Find where the given text appears and provide that cell's center as (x, y) coordinate. 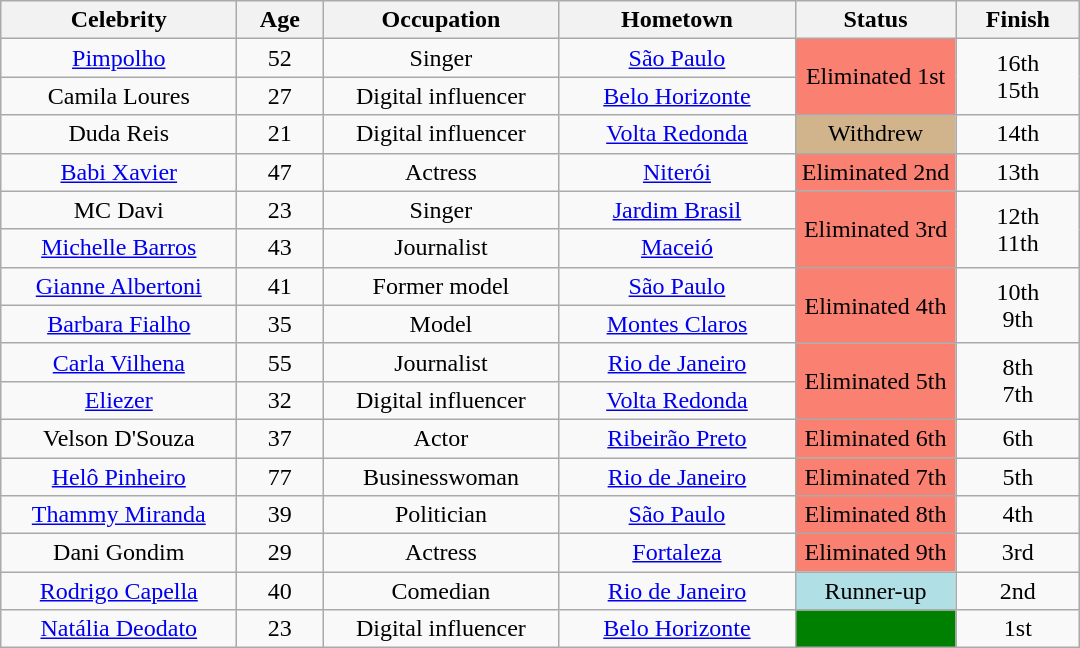
29 (280, 553)
52 (280, 58)
Hometown (677, 20)
Barbara Fialho (119, 324)
Ribeirão Preto (677, 438)
1st (1018, 629)
Carla Vilhena (119, 362)
3rd (1018, 553)
Dani Gondim (119, 553)
Model (441, 324)
27 (280, 96)
MC Davi (119, 210)
Occupation (441, 20)
Michelle Barros (119, 248)
Maceió (677, 248)
Helô Pinheiro (119, 477)
Businesswoman (441, 477)
Camila Loures (119, 96)
Eliminated 8th (876, 515)
16th15th (1018, 77)
Celebrity (119, 20)
Eliminated 6th (876, 438)
Duda Reis (119, 134)
Montes Claros (677, 324)
10th9th (1018, 305)
41 (280, 286)
14th (1018, 134)
47 (280, 172)
Thammy Miranda (119, 515)
Pimpolho (119, 58)
Finish (1018, 20)
Comedian (441, 591)
6th (1018, 438)
Velson D'Souza (119, 438)
Gianne Albertoni (119, 286)
32 (280, 400)
43 (280, 248)
Status (876, 20)
Actor (441, 438)
77 (280, 477)
Fortaleza (677, 553)
Babi Xavier (119, 172)
21 (280, 134)
2nd (1018, 591)
Rodrigo Capella (119, 591)
Niterói (677, 172)
Politician (441, 515)
Eliminated 4th (876, 305)
39 (280, 515)
13th (1018, 172)
37 (280, 438)
4th (1018, 515)
Eliminated 2nd (876, 172)
Eliminated 7th (876, 477)
5th (1018, 477)
Natália Deodato (119, 629)
55 (280, 362)
Eliminated 5th (876, 381)
Former model (441, 286)
Eliminated 1st (876, 77)
Age (280, 20)
40 (280, 591)
Jardim Brasil (677, 210)
Withdrew (876, 134)
8th7th (1018, 381)
Eliminated 3rd (876, 229)
Runner-up (876, 591)
35 (280, 324)
Eliezer (119, 400)
12th11th (1018, 229)
Eliminated 9th (876, 553)
